Locate the cell with the specified text and output its (x, y) center coordinate. 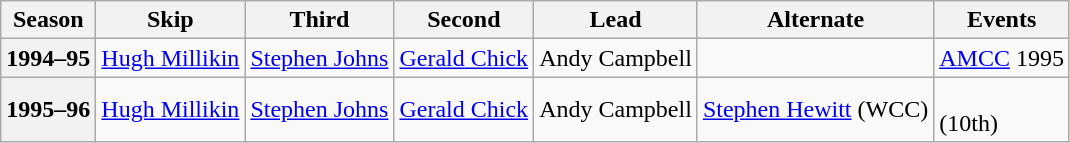
Third (320, 20)
1994–95 (48, 58)
Skip (170, 20)
Stephen Hewitt (WCC) (815, 110)
Events (1002, 20)
Alternate (815, 20)
Lead (616, 20)
1995–96 (48, 110)
Second (464, 20)
AMCC 1995 (1002, 58)
(10th) (1002, 110)
Season (48, 20)
